Pinpoint the cell where the given text exists, returning its [x, y] midpoint coordinate. 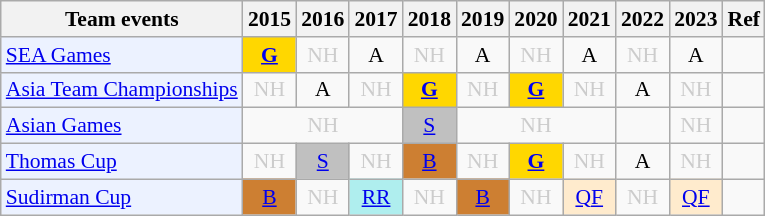
Team events [122, 19]
2016 [322, 19]
SEA Games [122, 55]
Asia Team Championships [122, 90]
2015 [270, 19]
2022 [642, 19]
2023 [696, 19]
Asian Games [122, 126]
2020 [536, 19]
2018 [430, 19]
2021 [590, 19]
2019 [482, 19]
Ref [743, 19]
RR [376, 197]
Thomas Cup [122, 162]
Sudirman Cup [122, 197]
2017 [376, 19]
